Capture the cell that displays the provided text and extract its (x, y) central coordinate. 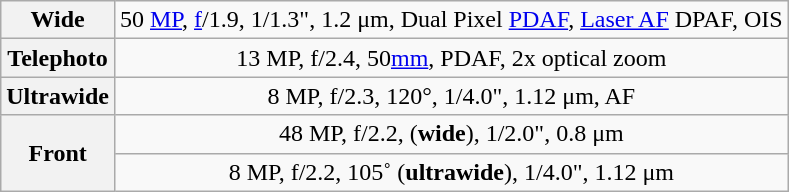
48 MP, f/2.2, (wide), 1/2.0", 0.8 μm (451, 134)
13 MP, f/2.4, 50mm, PDAF, 2x optical zoom (451, 58)
Ultrawide (58, 96)
8 MP, f/2.2, 105˚ (ultrawide), 1/4.0", 1.12 μm (451, 172)
Front (58, 153)
Wide (58, 20)
50 MP, f/1.9, 1/1.3", 1.2 μm, Dual Pixel PDAF, Laser AF DPAF, OIS (451, 20)
Telephoto (58, 58)
8 MP, f/2.3, 120°, 1/4.0", 1.12 μm, AF (451, 96)
